Find where the given text appears and provide that cell's center as [x, y] coordinate. 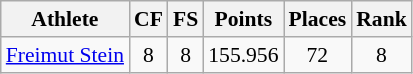
155.956 [243, 55]
Rank [382, 19]
72 [318, 55]
Athlete [65, 19]
CF [148, 19]
Places [318, 19]
Points [243, 19]
Freimut Stein [65, 55]
FS [186, 19]
